Scan for the cell matching the given text and deliver its (x, y) coordinate at center. 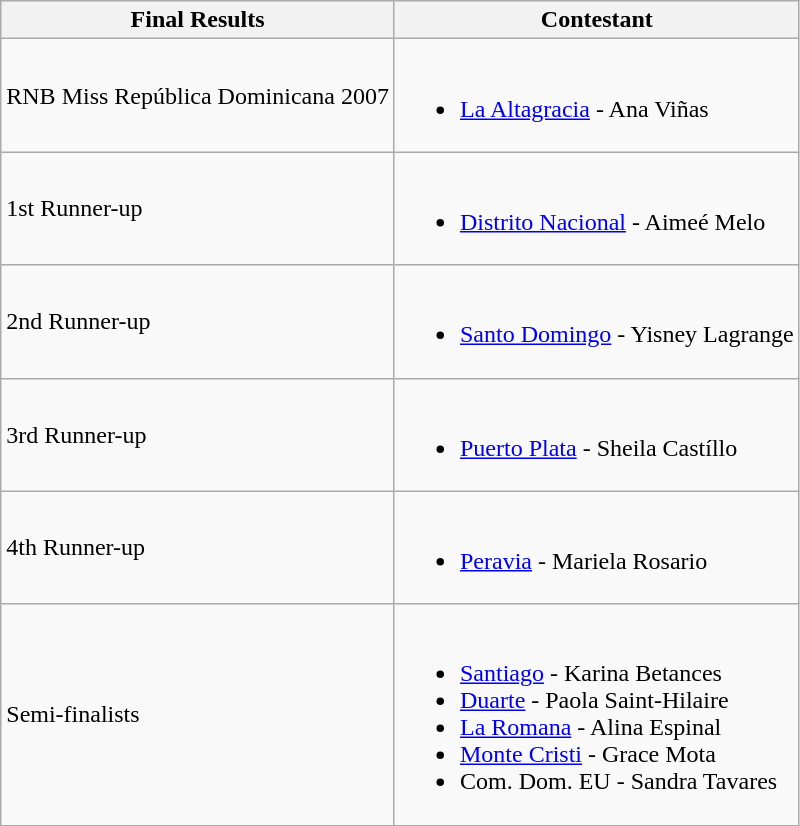
Santo Domingo - Yisney Lagrange (596, 322)
Puerto Plata - Sheila Castíllo (596, 434)
La Altagracia - Ana Viñas (596, 96)
Distrito Nacional - Aimeé Melo (596, 208)
Santiago - Karina BetancesDuarte - Paola Saint-HilaireLa Romana - Alina EspinalMonte Cristi - Grace MotaCom. Dom. EU - Sandra Tavares (596, 714)
Peravia - Mariela Rosario (596, 548)
RNB Miss República Dominicana 2007 (198, 96)
2nd Runner-up (198, 322)
1st Runner-up (198, 208)
4th Runner-up (198, 548)
Final Results (198, 20)
Contestant (596, 20)
Semi-finalists (198, 714)
3rd Runner-up (198, 434)
